From the cell containing the given text, extract its center point as [X, Y] coordinate. 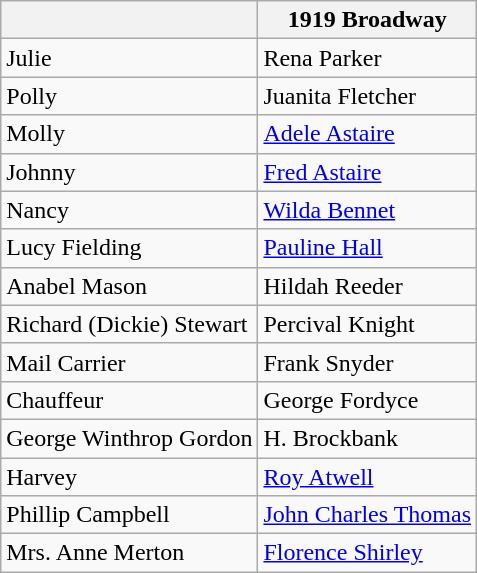
Wilda Bennet [368, 210]
Frank Snyder [368, 362]
H. Brockbank [368, 438]
Pauline Hall [368, 248]
1919 Broadway [368, 20]
Florence Shirley [368, 553]
George Winthrop Gordon [130, 438]
George Fordyce [368, 400]
Rena Parker [368, 58]
Molly [130, 134]
Percival Knight [368, 324]
Phillip Campbell [130, 515]
John Charles Thomas [368, 515]
Lucy Fielding [130, 248]
Juanita Fletcher [368, 96]
Chauffeur [130, 400]
Harvey [130, 477]
Hildah Reeder [368, 286]
Johnny [130, 172]
Adele Astaire [368, 134]
Fred Astaire [368, 172]
Mail Carrier [130, 362]
Richard (Dickie) Stewart [130, 324]
Polly [130, 96]
Nancy [130, 210]
Julie [130, 58]
Mrs. Anne Merton [130, 553]
Roy Atwell [368, 477]
Anabel Mason [130, 286]
